Return [x, y] of the center of cell containing provided text 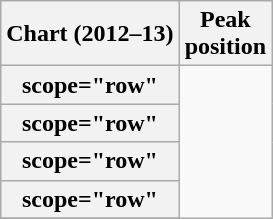
Chart (2012–13) [90, 34]
Peakposition [225, 34]
